Find where the given text appears and provide that cell's center as [x, y] coordinate. 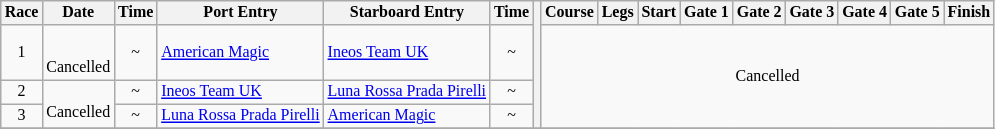
Gate 3 [812, 12]
Port Entry [240, 12]
Race [22, 12]
Start [660, 12]
Course [570, 12]
Date [78, 12]
2 [22, 92]
1 [22, 52]
3 [22, 116]
Gate 1 [706, 12]
Gate 4 [864, 12]
Gate 2 [760, 12]
Finish [970, 12]
Legs [618, 12]
Gate 5 [918, 12]
Starboard Entry [407, 12]
